Return the (x, y) coordinate for the center point of the cell that contains the specified text.  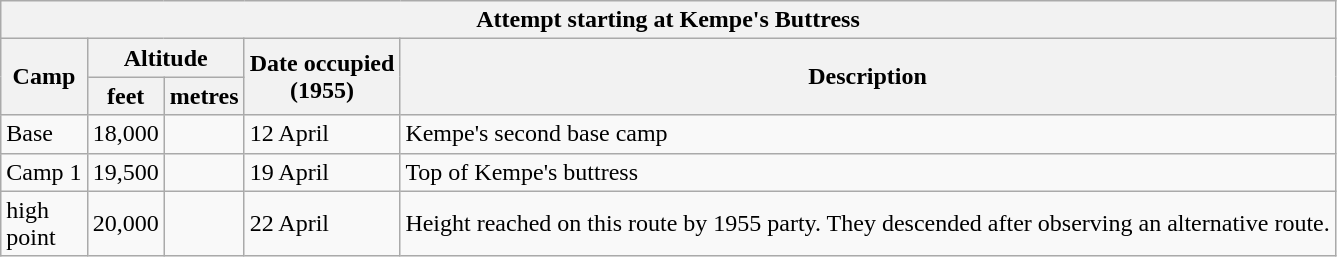
19,500 (126, 172)
Base (44, 134)
Top of Kempe's buttress (868, 172)
Date occupied(1955) (322, 77)
Altitude (166, 58)
22 April (322, 224)
metres (204, 96)
Height reached on this route by 1955 party. They descended after observing an alternative route. (868, 224)
Kempe's second base camp (868, 134)
Description (868, 77)
Camp (44, 77)
Camp 1 (44, 172)
highpoint (44, 224)
12 April (322, 134)
Attempt starting at Kempe's Buttress (668, 20)
19 April (322, 172)
18,000 (126, 134)
20,000 (126, 224)
feet (126, 96)
